Capture the cell that displays the provided text and extract its [x, y] central coordinate. 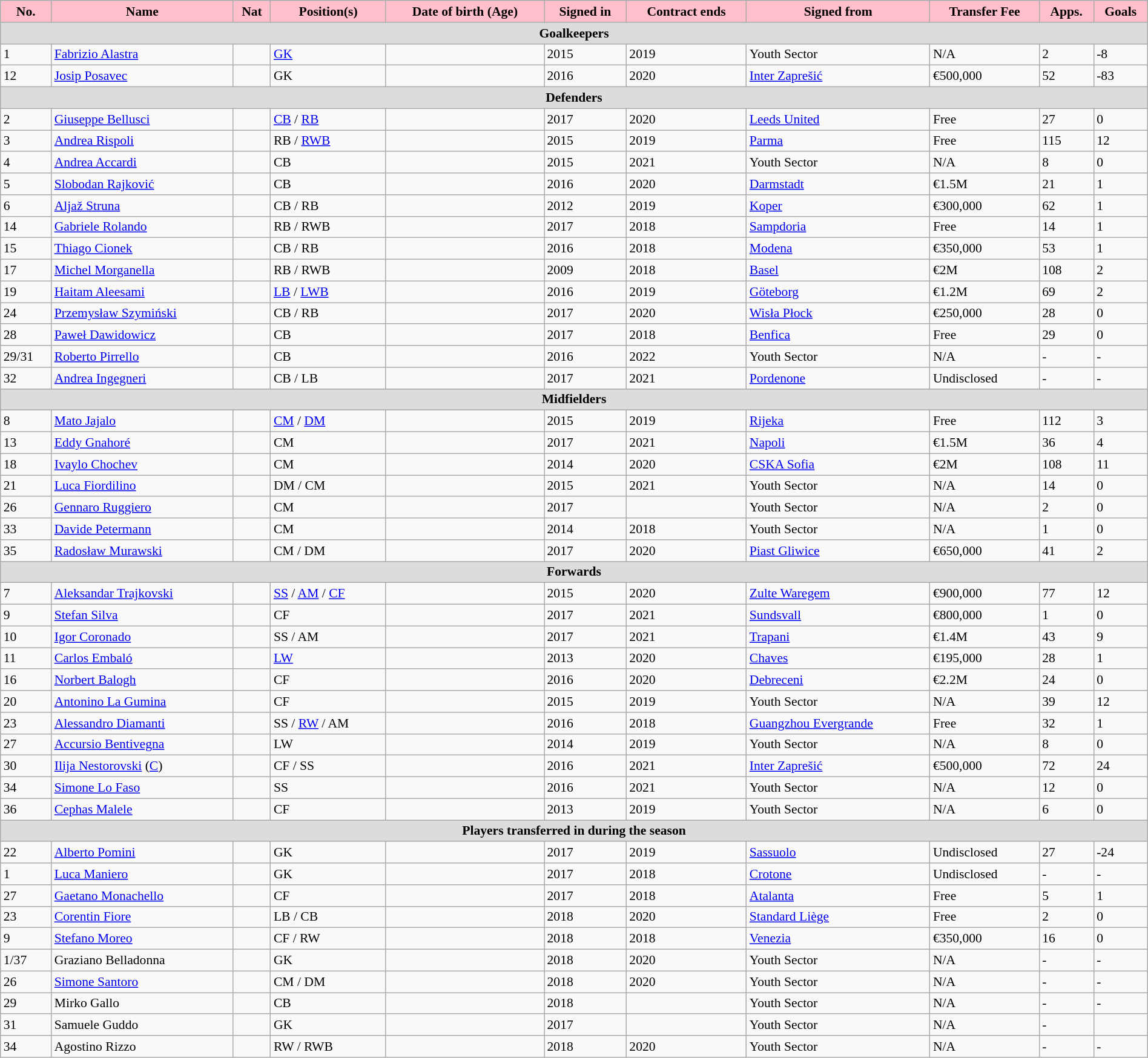
Sampdoria [838, 227]
Koper [838, 206]
Stefano Moreo [142, 939]
69 [1066, 292]
Roberto Pirrello [142, 356]
Corentin Fiore [142, 917]
Apps. [1066, 11]
Gabriele Rolando [142, 227]
Simone Santoro [142, 982]
Norbert Balogh [142, 680]
Atalanta [838, 896]
CF / RW [328, 939]
Josip Posavec [142, 76]
Mirko Gallo [142, 1004]
2022 [687, 356]
Carlos Embaló [142, 659]
Trapani [838, 637]
Nat [252, 11]
Guangzhou Evergrande [838, 723]
Parma [838, 141]
€300,000 [985, 206]
17 [26, 271]
Sassuolo [838, 853]
Sundsvall [838, 616]
-8 [1120, 54]
Przemysław Szymiński [142, 314]
SS / AM / CF [328, 594]
Midfielders [574, 399]
77 [1066, 594]
CF / SS [328, 766]
-83 [1120, 76]
Venezia [838, 939]
Paweł Dawidowicz [142, 335]
72 [1066, 766]
Date of birth (Age) [465, 11]
Alberto Pomini [142, 853]
Andrea Ingegneri [142, 378]
Davide Petermann [142, 529]
20 [26, 701]
CSKA Sofia [838, 464]
SS / AM [328, 637]
Players transferred in during the season [574, 831]
Andrea Accardi [142, 163]
Darmstadt [838, 184]
RW / RWB [328, 1046]
Stefan Silva [142, 616]
Leeds United [838, 119]
1/37 [26, 961]
39 [1066, 701]
Michel Morganella [142, 271]
41 [1066, 551]
15 [26, 249]
Crotone [838, 874]
Modena [838, 249]
Luca Maniero [142, 874]
Aljaž Struna [142, 206]
Gaetano Monachello [142, 896]
DM / CM [328, 486]
SS [328, 788]
35 [26, 551]
Igor Coronado [142, 637]
19 [26, 292]
Antonino La Gumina [142, 701]
Alessandro Diamanti [142, 723]
2012 [585, 206]
43 [1066, 637]
€250,000 [985, 314]
Radosław Murawski [142, 551]
Rijeka [838, 421]
13 [26, 443]
53 [1066, 249]
31 [26, 1025]
52 [1066, 76]
30 [26, 766]
Thiago Cionek [142, 249]
Piast Gliwice [838, 551]
7 [26, 594]
No. [26, 11]
Forwards [574, 572]
Pordenone [838, 378]
Napoli [838, 443]
Cephas Malele [142, 809]
29/31 [26, 356]
Giuseppe Bellusci [142, 119]
115 [1066, 141]
€900,000 [985, 594]
LB / LWB [328, 292]
Name [142, 11]
€800,000 [985, 616]
Transfer Fee [985, 11]
Debreceni [838, 680]
LB / CB [328, 917]
Simone Lo Faso [142, 788]
Goals [1120, 11]
Ilija Nestorovski (C) [142, 766]
Eddy Gnahoré [142, 443]
Luca Fiordilino [142, 486]
Contract ends [687, 11]
Basel [838, 271]
Zulte Waregem [838, 594]
Andrea Rispoli [142, 141]
€650,000 [985, 551]
Signed from [838, 11]
Gennaro Ruggiero [142, 508]
CB / LB [328, 378]
22 [26, 853]
Haitam Aleesami [142, 292]
Graziano Belladonna [142, 961]
Agostino Rizzo [142, 1046]
€1.2M [985, 292]
-24 [1120, 853]
Slobodan Rajković [142, 184]
Signed in [585, 11]
Chaves [838, 659]
Goalkeepers [574, 33]
18 [26, 464]
Standard Liège [838, 917]
62 [1066, 206]
Samuele Guddo [142, 1025]
10 [26, 637]
€2.2M [985, 680]
Göteborg [838, 292]
33 [26, 529]
€1.4M [985, 637]
SS / RW / AM [328, 723]
2009 [585, 271]
Defenders [574, 98]
112 [1066, 421]
Accursio Bentivegna [142, 744]
Benfica [838, 335]
Wisła Płock [838, 314]
Mato Jajalo [142, 421]
Aleksandar Trajkovski [142, 594]
Position(s) [328, 11]
Fabrizio Alastra [142, 54]
Ivaylo Chochev [142, 464]
€195,000 [985, 659]
